Detect which cell encompasses the target text, then output its [x, y] center coordinate. 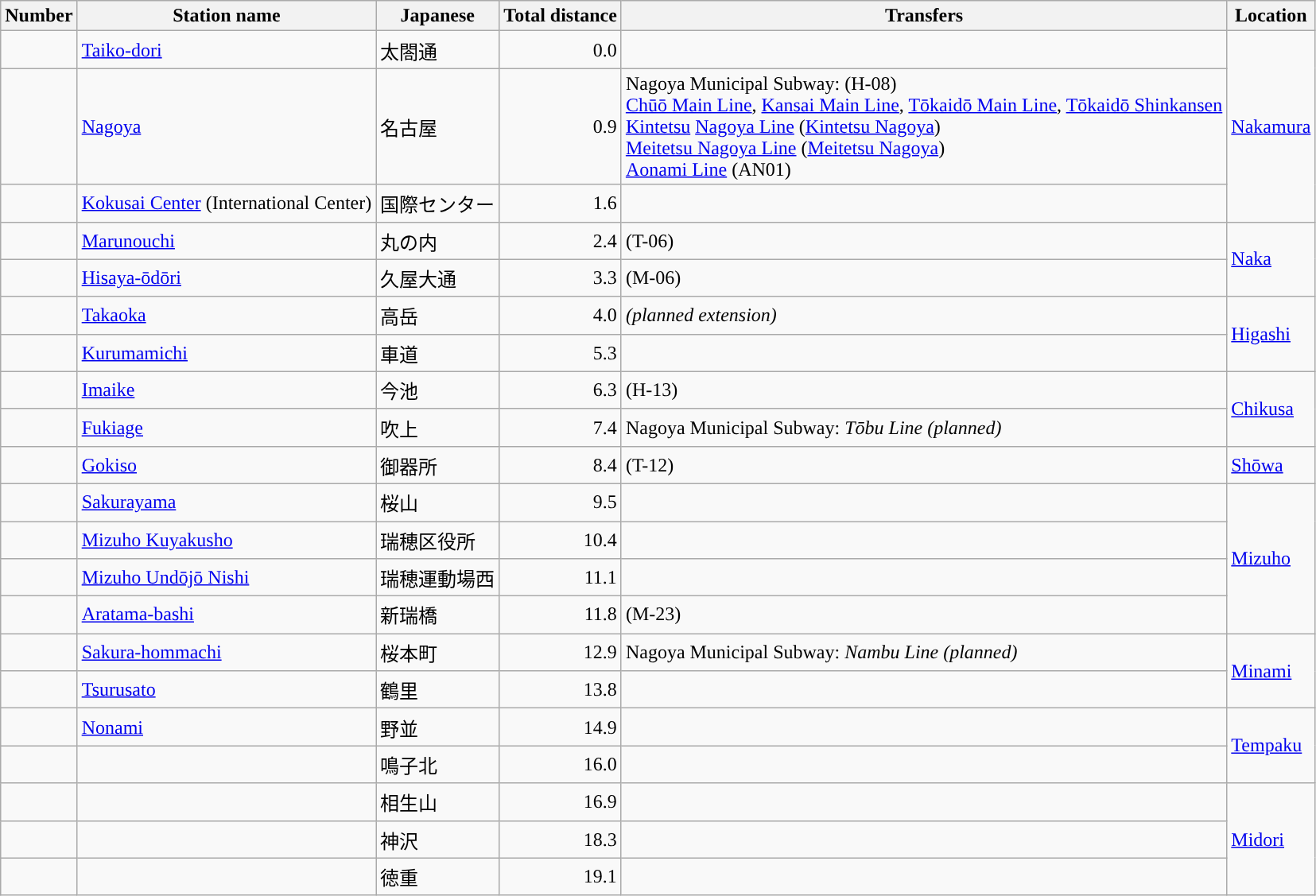
(M-23) [924, 615]
(planned extension) [924, 315]
瑞穂運動場西 [437, 577]
久屋大通 [437, 278]
Hisaya-ōdōri [227, 278]
国際センター [437, 204]
太閤通 [437, 49]
1.6 [561, 204]
Station name [227, 16]
8.4 [561, 464]
18.3 [561, 840]
Nakamura [1271, 126]
桜山 [437, 502]
Kurumamichi [227, 353]
Naka [1271, 259]
Higashi [1271, 334]
Number [39, 16]
19.1 [561, 876]
Aratama-bashi [227, 615]
Chikusa [1271, 409]
今池 [437, 390]
0.9 [561, 126]
(M-06) [924, 278]
12.9 [561, 652]
11.1 [561, 577]
高岳 [437, 315]
Mizuho Undōjō Nishi [227, 577]
(T-12) [924, 464]
Nagoya Municipal Subway: Nambu Line (planned) [924, 652]
7.4 [561, 428]
野並 [437, 727]
相生山 [437, 801]
車道 [437, 353]
瑞穂区役所 [437, 541]
10.4 [561, 541]
Nonami [227, 727]
Marunouchi [227, 240]
Tempaku [1271, 746]
14.9 [561, 727]
3.3 [561, 278]
Sakurayama [227, 502]
Minami [1271, 671]
Mizuho Kuyakusho [227, 541]
神沢 [437, 840]
Nagoya Municipal Subway: Tōbu Line (planned) [924, 428]
Japanese [437, 16]
Nagoya [227, 126]
16.9 [561, 801]
Sakura-hommachi [227, 652]
6.3 [561, 390]
名古屋 [437, 126]
Tsurusato [227, 690]
11.8 [561, 615]
丸の内 [437, 240]
16.0 [561, 765]
Fukiage [227, 428]
御器所 [437, 464]
2.4 [561, 240]
Kokusai Center (International Center) [227, 204]
13.8 [561, 690]
4.0 [561, 315]
Midori [1271, 840]
Mizuho [1271, 558]
(H-13) [924, 390]
Transfers [924, 16]
徳重 [437, 876]
Taiko-dori [227, 49]
吹上 [437, 428]
Total distance [561, 16]
Gokiso [227, 464]
Takaoka [227, 315]
桜本町 [437, 652]
5.3 [561, 353]
鳴子北 [437, 765]
Location [1271, 16]
鶴里 [437, 690]
(T-06) [924, 240]
9.5 [561, 502]
Shōwa [1271, 464]
新瑞橋 [437, 615]
Imaike [227, 390]
0.0 [561, 49]
